Scan for the cell matching the given text and deliver its (X, Y) coordinate at center. 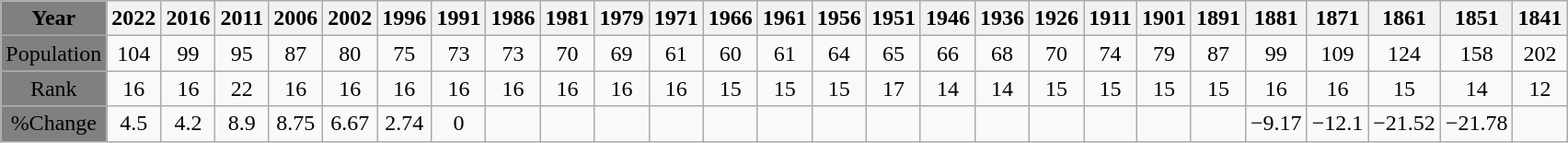
1901 (1163, 18)
65 (893, 54)
1926 (1056, 18)
104 (134, 54)
2002 (350, 18)
1851 (1476, 18)
0 (458, 124)
66 (948, 54)
69 (622, 54)
2011 (242, 18)
2.74 (405, 124)
Population (53, 54)
1966 (731, 18)
1911 (1111, 18)
1996 (405, 18)
2006 (296, 18)
68 (1003, 54)
1946 (948, 18)
22 (242, 89)
1971 (675, 18)
1871 (1338, 18)
4.2 (188, 124)
79 (1163, 54)
75 (405, 54)
−21.78 (1476, 124)
−12.1 (1338, 124)
1981 (567, 18)
%Change (53, 124)
1841 (1540, 18)
95 (242, 54)
17 (893, 89)
202 (1540, 54)
1881 (1277, 18)
60 (731, 54)
1986 (513, 18)
74 (1111, 54)
1951 (893, 18)
1891 (1218, 18)
1861 (1404, 18)
1936 (1003, 18)
4.5 (134, 124)
80 (350, 54)
1961 (784, 18)
Year (53, 18)
6.67 (350, 124)
64 (839, 54)
1991 (458, 18)
1979 (622, 18)
158 (1476, 54)
1956 (839, 18)
109 (1338, 54)
8.9 (242, 124)
12 (1540, 89)
8.75 (296, 124)
Rank (53, 89)
2022 (134, 18)
−9.17 (1277, 124)
2016 (188, 18)
−21.52 (1404, 124)
124 (1404, 54)
